Capture the cell that displays the provided text and extract its [X, Y] central coordinate. 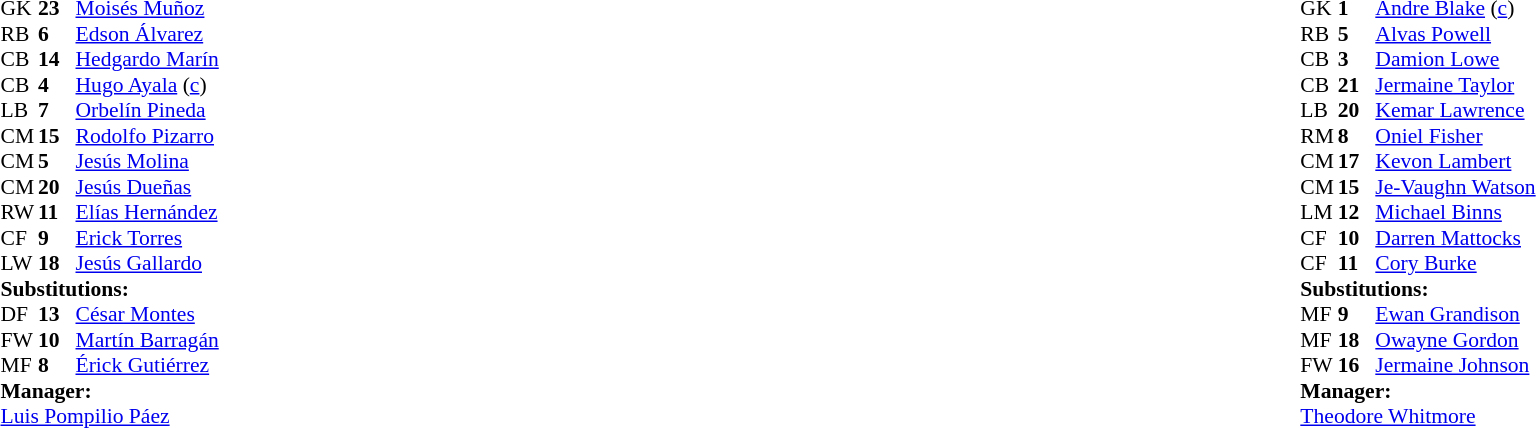
Owayne Gordon [1455, 340]
Erick Torres [148, 238]
Edson Álvarez [148, 34]
4 [57, 85]
21 [1357, 85]
Cory Burke [1455, 263]
LW [19, 263]
Je-Vaughn Watson [1455, 187]
17 [1357, 161]
Darren Mattocks [1455, 238]
Hedgardo Marín [148, 59]
Michael Binns [1455, 213]
RM [1319, 136]
Jesús Molina [148, 161]
Martín Barragán [148, 340]
Jesús Dueñas [148, 187]
6 [57, 34]
Jermaine Johnson [1455, 365]
13 [57, 315]
RW [19, 213]
Jesús Gallardo [148, 263]
Damion Lowe [1455, 59]
14 [57, 59]
Érick Gutiérrez [148, 365]
LM [1319, 213]
Oniel Fisher [1455, 136]
12 [1357, 213]
DF [19, 315]
Hugo Ayala (c) [148, 85]
Kemar Lawrence [1455, 111]
Alvas Powell [1455, 34]
Ewan Grandison [1455, 315]
César Montes [148, 315]
Kevon Lambert [1455, 161]
16 [1357, 365]
Rodolfo Pizarro [148, 136]
7 [57, 111]
Orbelín Pineda [148, 111]
Jermaine Taylor [1455, 85]
3 [1357, 59]
Elías Hernández [148, 213]
